Return [X, Y] of the center of cell containing provided text 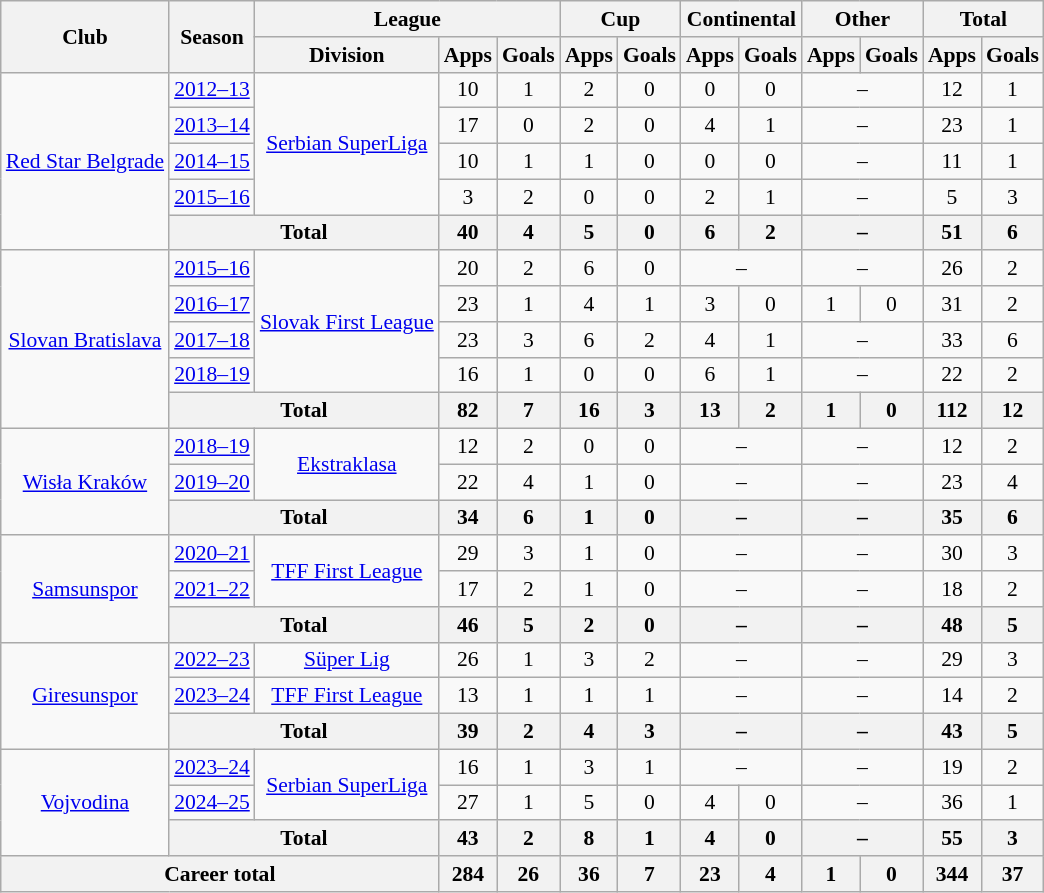
2014–15 [212, 162]
30 [952, 554]
40 [468, 233]
Red Star Belgrade [85, 161]
Other [862, 19]
20 [468, 269]
Vojvodina [85, 802]
344 [952, 874]
Continental [742, 19]
37 [1012, 874]
Career total [220, 874]
11 [952, 162]
2017–18 [212, 340]
112 [952, 411]
82 [468, 411]
2022–23 [212, 660]
27 [468, 803]
284 [468, 874]
Slovak First League [347, 322]
League [408, 19]
8 [589, 839]
Wisła Kraków [85, 482]
2020–21 [212, 554]
2021–22 [212, 589]
18 [952, 589]
Slovan Bratislava [85, 340]
34 [468, 518]
Cup [620, 19]
55 [952, 839]
51 [952, 233]
19 [952, 767]
31 [952, 304]
2012–13 [212, 90]
Ekstraklasa [347, 464]
Süper Lig [347, 660]
Giresunspor [85, 696]
2019–20 [212, 482]
48 [952, 625]
2013–14 [212, 126]
2016–17 [212, 304]
46 [468, 625]
Samsunspor [85, 590]
Division [347, 55]
2024–25 [212, 803]
35 [952, 518]
33 [952, 340]
14 [952, 696]
Season [212, 36]
39 [468, 732]
Club [85, 36]
